Scan for the cell matching the given text and deliver its (x, y) coordinate at center. 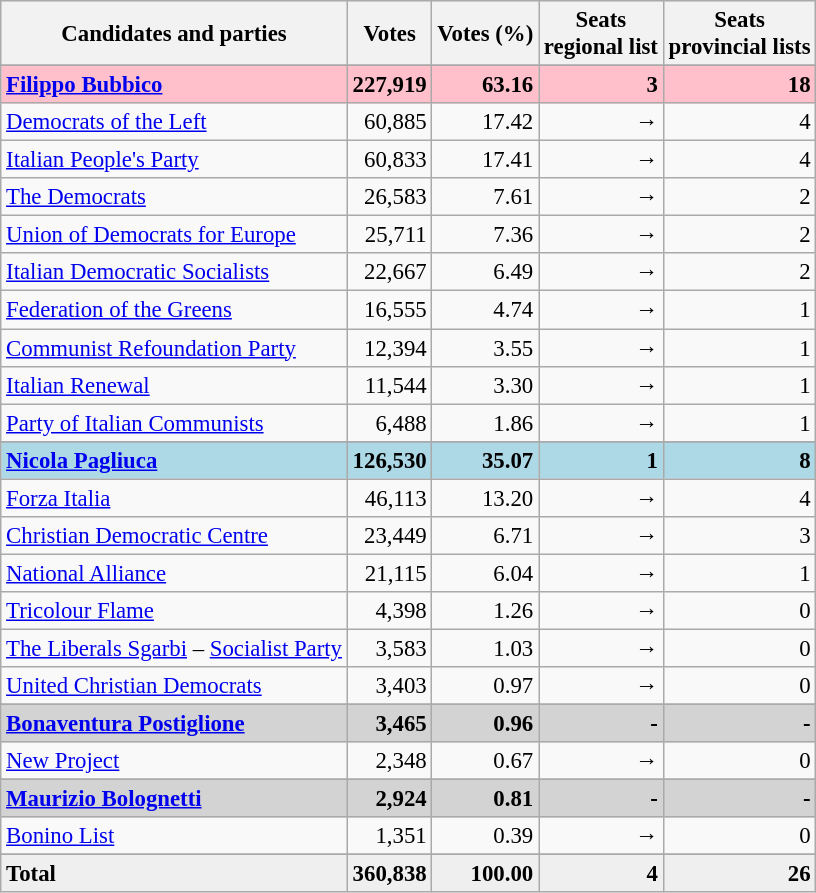
Seatsregional list (602, 34)
6.04 (486, 573)
126,530 (390, 460)
1,351 (390, 836)
2,924 (390, 799)
Total (174, 874)
Filippo Bubbico (174, 85)
4,398 (390, 611)
23,449 (390, 536)
7.61 (486, 197)
360,838 (390, 874)
21,115 (390, 573)
3,583 (390, 648)
Italian Renewal (174, 385)
8 (740, 460)
13.20 (486, 498)
60,833 (390, 160)
3.30 (486, 385)
Forza Italia (174, 498)
The Democrats (174, 197)
The Liberals Sgarbi – Socialist Party (174, 648)
17.42 (486, 122)
Democrats of the Left (174, 122)
Bonaventura Postiglione (174, 724)
7.36 (486, 235)
0.97 (486, 686)
3,403 (390, 686)
60,885 (390, 122)
Votes (%) (486, 34)
6.71 (486, 536)
0.81 (486, 799)
New Project (174, 761)
1.26 (486, 611)
Federation of the Greens (174, 310)
6,488 (390, 423)
Party of Italian Communists (174, 423)
2,348 (390, 761)
6.49 (486, 273)
Communist Refoundation Party (174, 348)
11,544 (390, 385)
National Alliance (174, 573)
0.67 (486, 761)
18 (740, 85)
Italian People's Party (174, 160)
16,555 (390, 310)
1.86 (486, 423)
Italian Democratic Socialists (174, 273)
26,583 (390, 197)
Candidates and parties (174, 34)
35.07 (486, 460)
United Christian Democrats (174, 686)
Christian Democratic Centre (174, 536)
25,711 (390, 235)
100.00 (486, 874)
Seatsprovincial lists (740, 34)
0.39 (486, 836)
17.41 (486, 160)
227,919 (390, 85)
0.96 (486, 724)
3.55 (486, 348)
4.74 (486, 310)
Maurizio Bolognetti (174, 799)
12,394 (390, 348)
Bonino List (174, 836)
63.16 (486, 85)
22,667 (390, 273)
Votes (390, 34)
1.03 (486, 648)
Tricolour Flame (174, 611)
46,113 (390, 498)
Union of Democrats for Europe (174, 235)
Nicola Pagliuca (174, 460)
3,465 (390, 724)
26 (740, 874)
